Search for the cell housing the specified text and yield its (X, Y) center coordinate. 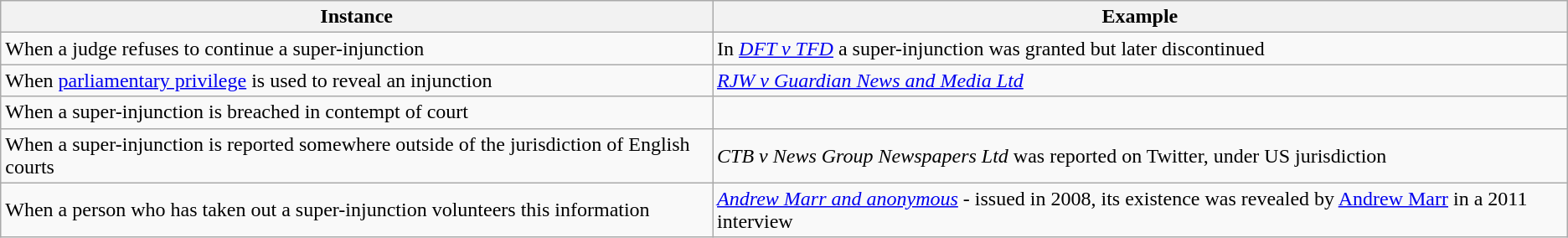
Instance (357, 17)
CTB v News Group Newspapers Ltd was reported on Twitter, under US jurisdiction (1141, 156)
Andrew Marr and anonymous - issued in 2008, its existence was revealed by Andrew Marr in a 2011 interview (1141, 210)
When a super-injunction is breached in contempt of court (357, 112)
Example (1141, 17)
When a person who has taken out a super-injunction volunteers this information (357, 210)
In DFT v TFD a super-injunction was granted but later discontinued (1141, 49)
When a judge refuses to continue a super-injunction (357, 49)
When a super-injunction is reported somewhere outside of the jurisdiction of English courts (357, 156)
When parliamentary privilege is used to reveal an injunction (357, 80)
RJW v Guardian News and Media Ltd (1141, 80)
